Pinpoint the cell where the given text exists, returning its (x, y) midpoint coordinate. 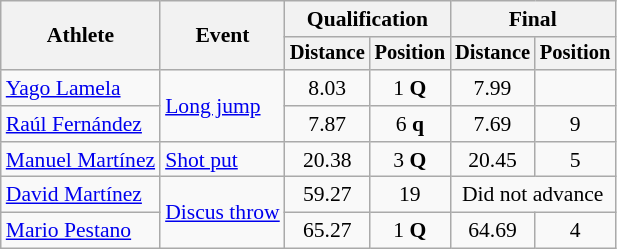
8.03 (328, 88)
Discus throw (222, 212)
David Martínez (80, 195)
59.27 (328, 195)
Yago Lamela (80, 88)
5 (575, 160)
Shot put (222, 160)
20.45 (492, 160)
7.87 (328, 124)
19 (410, 195)
3 Q (410, 160)
Final (532, 19)
64.69 (492, 231)
Mario Pestano (80, 231)
20.38 (328, 160)
Did not advance (532, 195)
7.99 (492, 88)
4 (575, 231)
6 q (410, 124)
Qualification (368, 19)
Raúl Fernández (80, 124)
Event (222, 36)
65.27 (328, 231)
Long jump (222, 106)
9 (575, 124)
Athlete (80, 36)
Manuel Martínez (80, 160)
7.69 (492, 124)
